Return [x, y] of the center of cell containing provided text 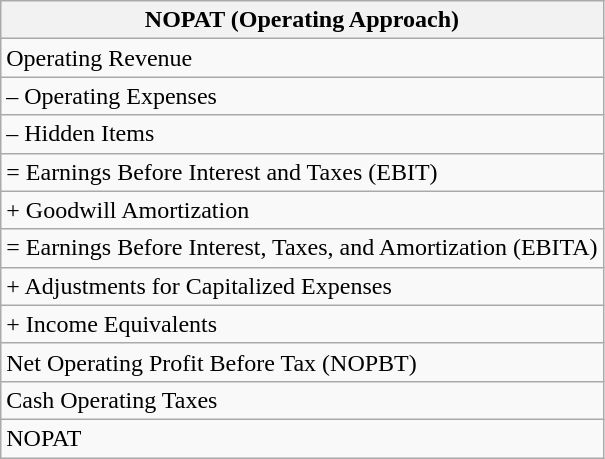
Cash Operating Taxes [302, 400]
= Earnings Before Interest and Taxes (EBIT) [302, 172]
Operating Revenue [302, 58]
+ Adjustments for Capitalized Expenses [302, 286]
NOPAT [302, 438]
Net Operating Profit Before Tax (NOPBT) [302, 362]
– Hidden Items [302, 134]
+ Goodwill Amortization [302, 210]
= Earnings Before Interest, Taxes, and Amortization (EBITA) [302, 248]
– Operating Expenses [302, 96]
+ Income Equivalents [302, 324]
NOPAT (Operating Approach) [302, 20]
